Provide the (x, y) coordinate of the cell's center where the given text is located.  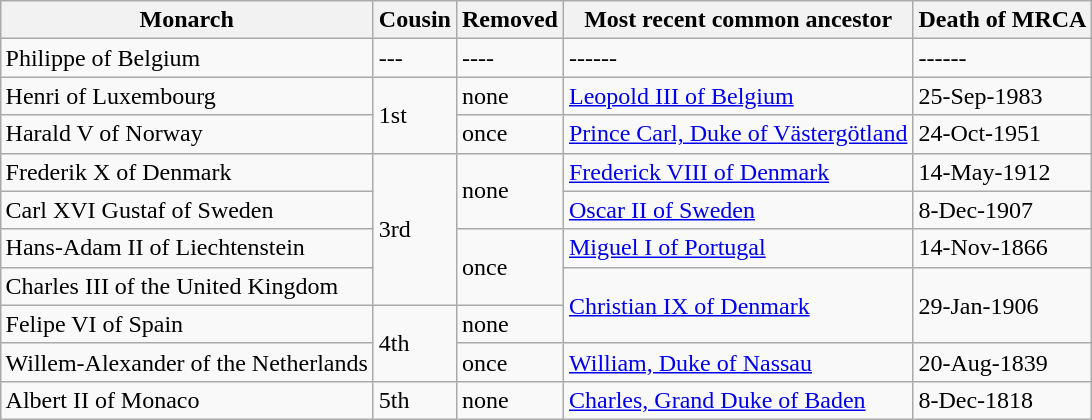
Death of MRCA (1002, 20)
---- (510, 58)
Removed (510, 20)
Leopold III of Belgium (738, 96)
3rd (414, 229)
Most recent common ancestor (738, 20)
William, Duke of Nassau (738, 362)
14-Nov-1866 (1002, 248)
Monarch (186, 20)
29-Jan-1906 (1002, 305)
Henri of Luxembourg (186, 96)
Cousin (414, 20)
Philippe of Belgium (186, 58)
Frederick VIII of Denmark (738, 172)
Oscar II of Sweden (738, 210)
8-Dec-1907 (1002, 210)
8-Dec-1818 (1002, 400)
4th (414, 343)
25-Sep-1983 (1002, 96)
Willem-Alexander of the Netherlands (186, 362)
Frederik X of Denmark (186, 172)
24-Oct-1951 (1002, 134)
--- (414, 58)
Hans-Adam II of Liechtenstein (186, 248)
20-Aug-1839 (1002, 362)
Carl XVI Gustaf of Sweden (186, 210)
Prince Carl, Duke of Västergötland (738, 134)
5th (414, 400)
Felipe VI of Spain (186, 324)
14-May-1912 (1002, 172)
Harald V of Norway (186, 134)
Charles, Grand Duke of Baden (738, 400)
Albert II of Monaco (186, 400)
1st (414, 115)
Christian IX of Denmark (738, 305)
Miguel I of Portugal (738, 248)
Charles III of the United Kingdom (186, 286)
